Provide the [X, Y] coordinate of the cell's center where the given text is located.  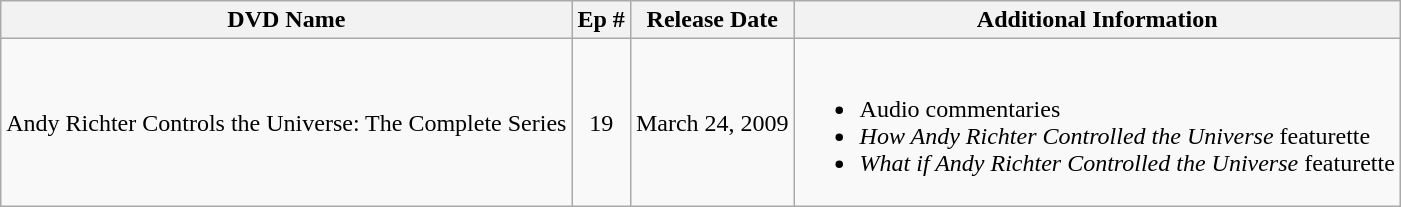
Ep # [601, 20]
DVD Name [286, 20]
Audio commentariesHow Andy Richter Controlled the Universe featuretteWhat if Andy Richter Controlled the Universe featurette [1097, 122]
19 [601, 122]
Release Date [712, 20]
March 24, 2009 [712, 122]
Andy Richter Controls the Universe: The Complete Series [286, 122]
Additional Information [1097, 20]
